Provide the [X, Y] coordinate of the cell's center where the given text is located.  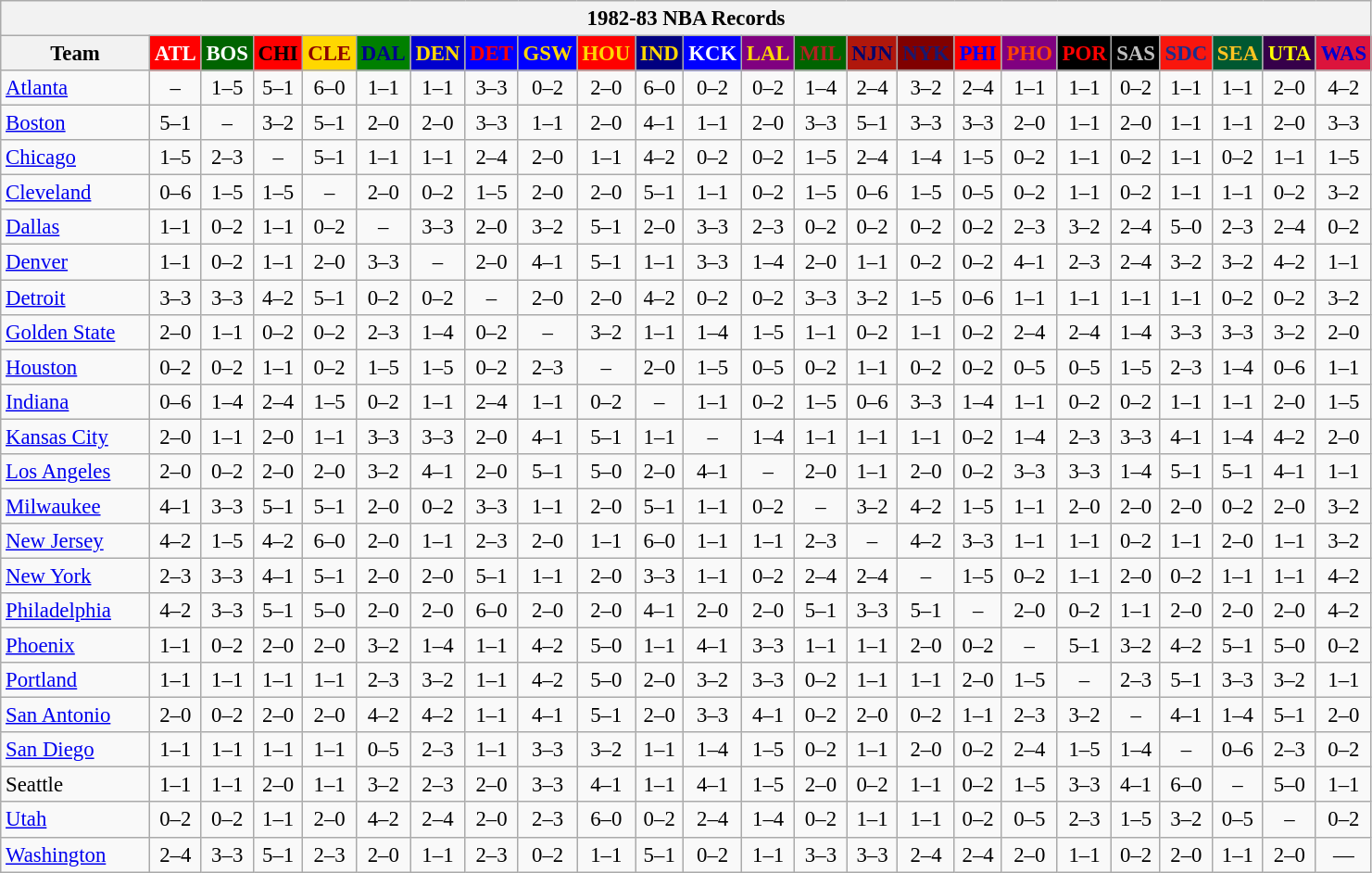
WAS [1343, 54]
DEN [437, 54]
Utah [76, 820]
Phoenix [76, 646]
Atlanta [76, 88]
Milwaukee [76, 506]
Boston [76, 123]
Cleveland [76, 193]
Denver [76, 262]
Houston [76, 367]
HOU [606, 54]
UTA [1290, 54]
Indiana [76, 401]
Dallas [76, 227]
DET [491, 54]
CHI [278, 54]
Philadelphia [76, 611]
Seattle [76, 785]
BOS [227, 54]
— [1343, 854]
PHO [1029, 54]
POR [1084, 54]
NYK [926, 54]
SDC [1186, 54]
SAS [1136, 54]
1982-83 NBA Records [686, 19]
GSW [548, 54]
Chicago [76, 158]
Golden State [76, 332]
Team [76, 54]
CLE [330, 54]
SEA [1238, 54]
Kansas City [76, 436]
NJN [873, 54]
Los Angeles [76, 472]
DAL [384, 54]
Detroit [76, 297]
PHI [978, 54]
San Diego [76, 750]
Washington [76, 854]
KCK [713, 54]
LAL [767, 54]
MIL [821, 54]
IND [660, 54]
San Antonio [76, 715]
ATL [175, 54]
Portland [76, 680]
New Jersey [76, 541]
New York [76, 576]
